Detect which cell encompasses the target text, then output its (x, y) center coordinate. 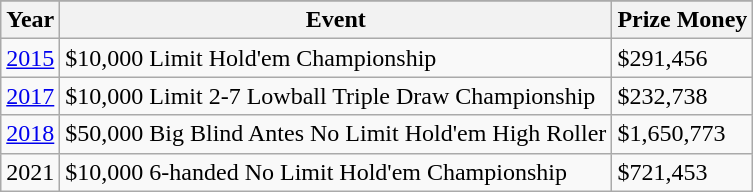
$1,650,773 (682, 134)
$10,000 Limit Hold'em Championship (336, 58)
Event (336, 20)
Year (30, 20)
$721,453 (682, 172)
2017 (30, 96)
2021 (30, 172)
$232,738 (682, 96)
Prize Money (682, 20)
$10,000 6-handed No Limit Hold'em Championship (336, 172)
2018 (30, 134)
$50,000 Big Blind Antes No Limit Hold'em High Roller (336, 134)
$291,456 (682, 58)
2015 (30, 58)
$10,000 Limit 2-7 Lowball Triple Draw Championship (336, 96)
